Search for the cell housing the specified text and yield its (X, Y) center coordinate. 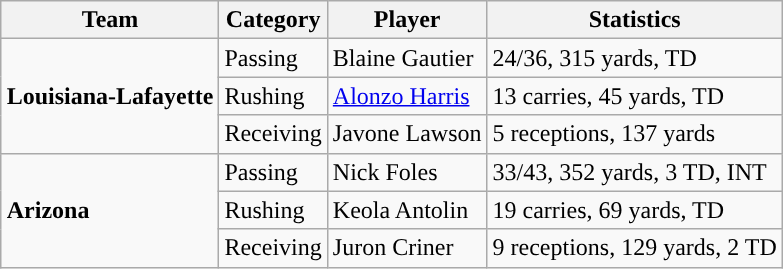
Javone Lawson (407, 134)
Alonzo Harris (407, 96)
Blaine Gautier (407, 58)
19 carries, 69 yards, TD (634, 210)
5 receptions, 137 yards (634, 134)
Arizona (110, 210)
Louisiana-Lafayette (110, 96)
Juron Criner (407, 248)
Category (273, 20)
Statistics (634, 20)
Player (407, 20)
Nick Foles (407, 172)
Keola Antolin (407, 210)
13 carries, 45 yards, TD (634, 96)
9 receptions, 129 yards, 2 TD (634, 248)
Team (110, 20)
33/43, 352 yards, 3 TD, INT (634, 172)
24/36, 315 yards, TD (634, 58)
